Locate the cell with the specified text and output its (X, Y) center coordinate. 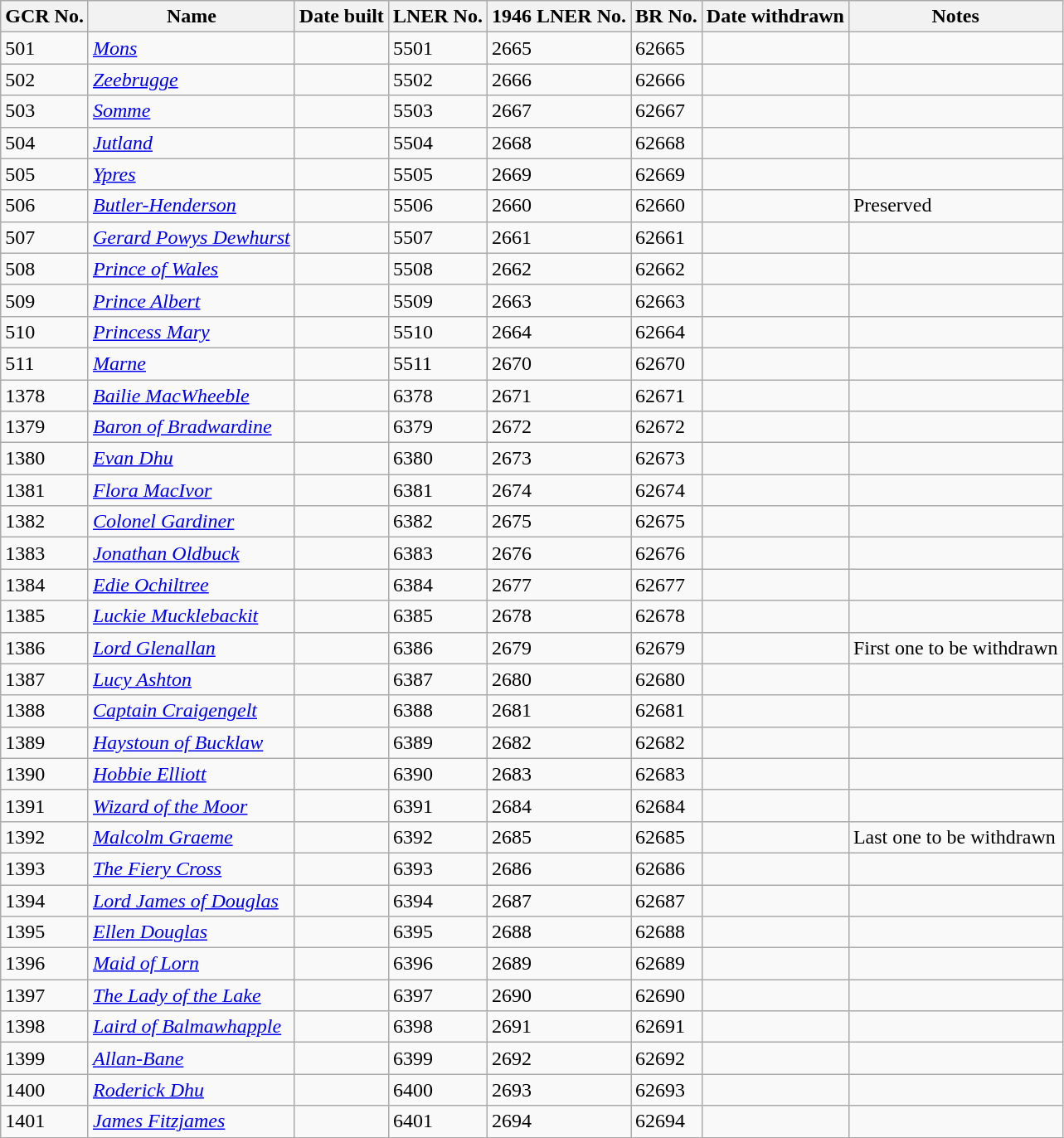
62673 (667, 459)
62660 (667, 206)
508 (45, 269)
2661 (559, 237)
62693 (667, 1090)
2688 (559, 932)
6387 (438, 679)
Prince Albert (191, 300)
1390 (45, 774)
511 (45, 363)
Edie Ochiltree (191, 585)
6398 (438, 1027)
Baron of Bradwardine (191, 427)
6378 (438, 396)
1394 (45, 900)
Luckie Mucklebackit (191, 616)
2692 (559, 1058)
62694 (667, 1121)
Notes (955, 17)
6382 (438, 522)
1391 (45, 805)
62688 (667, 932)
Marne (191, 363)
62684 (667, 805)
2673 (559, 459)
1385 (45, 616)
2676 (559, 553)
Butler-Henderson (191, 206)
2672 (559, 427)
Captain Craigengelt (191, 711)
Roderick Dhu (191, 1090)
5508 (438, 269)
Hobbie Elliott (191, 774)
5505 (438, 174)
2666 (559, 80)
1387 (45, 679)
Haystoun of Bucklaw (191, 742)
Jutland (191, 143)
6390 (438, 774)
Evan Dhu (191, 459)
Ellen Douglas (191, 932)
504 (45, 143)
1401 (45, 1121)
6385 (438, 616)
6399 (438, 1058)
6395 (438, 932)
Gerard Powys Dewhurst (191, 237)
5501 (438, 48)
Flora MacIvor (191, 490)
Allan-Bane (191, 1058)
Mons (191, 48)
2669 (559, 174)
2694 (559, 1121)
1946 LNER No. (559, 17)
Lord Glenallan (191, 648)
5507 (438, 237)
62676 (667, 553)
The Lady of the Lake (191, 995)
5506 (438, 206)
Preserved (955, 206)
Name (191, 17)
507 (45, 237)
62674 (667, 490)
Ypres (191, 174)
6393 (438, 868)
1386 (45, 648)
62681 (667, 711)
62668 (667, 143)
Lucy Ashton (191, 679)
Prince of Wales (191, 269)
2682 (559, 742)
62662 (667, 269)
62678 (667, 616)
Maid of Lorn (191, 964)
Malcolm Graeme (191, 837)
5504 (438, 143)
1384 (45, 585)
1396 (45, 964)
6380 (438, 459)
6381 (438, 490)
2691 (559, 1027)
62666 (667, 80)
62670 (667, 363)
2671 (559, 396)
Princess Mary (191, 332)
LNER No. (438, 17)
Lord James of Douglas (191, 900)
62663 (667, 300)
1383 (45, 553)
2663 (559, 300)
1398 (45, 1027)
62665 (667, 48)
2660 (559, 206)
62667 (667, 111)
1388 (45, 711)
62683 (667, 774)
2684 (559, 805)
GCR No. (45, 17)
501 (45, 48)
2679 (559, 648)
62675 (667, 522)
1382 (45, 522)
2686 (559, 868)
1400 (45, 1090)
62680 (667, 679)
1381 (45, 490)
5511 (438, 363)
James Fitzjames (191, 1121)
6401 (438, 1121)
Date withdrawn (775, 17)
62679 (667, 648)
2680 (559, 679)
2687 (559, 900)
2689 (559, 964)
Last one to be withdrawn (955, 837)
5502 (438, 80)
2668 (559, 143)
Wizard of the Moor (191, 805)
6384 (438, 585)
503 (45, 111)
62690 (667, 995)
6386 (438, 648)
62671 (667, 396)
62672 (667, 427)
6383 (438, 553)
2685 (559, 837)
6389 (438, 742)
6400 (438, 1090)
2675 (559, 522)
2667 (559, 111)
5510 (438, 332)
2674 (559, 490)
1399 (45, 1058)
1378 (45, 396)
Zeebrugge (191, 80)
2681 (559, 711)
BR No. (667, 17)
Laird of Balmawhapple (191, 1027)
Somme (191, 111)
509 (45, 300)
1380 (45, 459)
62682 (667, 742)
2677 (559, 585)
The Fiery Cross (191, 868)
Jonathan Oldbuck (191, 553)
2683 (559, 774)
62691 (667, 1027)
62664 (667, 332)
62669 (667, 174)
2693 (559, 1090)
1395 (45, 932)
6391 (438, 805)
62692 (667, 1058)
1397 (45, 995)
506 (45, 206)
1392 (45, 837)
510 (45, 332)
502 (45, 80)
Colonel Gardiner (191, 522)
First one to be withdrawn (955, 648)
2670 (559, 363)
2662 (559, 269)
6397 (438, 995)
62689 (667, 964)
6388 (438, 711)
62686 (667, 868)
2690 (559, 995)
62687 (667, 900)
2665 (559, 48)
62685 (667, 837)
6396 (438, 964)
5509 (438, 300)
62661 (667, 237)
Date built (342, 17)
6394 (438, 900)
1379 (45, 427)
62677 (667, 585)
6392 (438, 837)
Bailie MacWheeble (191, 396)
5503 (438, 111)
1389 (45, 742)
505 (45, 174)
6379 (438, 427)
2664 (559, 332)
2678 (559, 616)
1393 (45, 868)
